Return [x, y] of the center of cell containing provided text 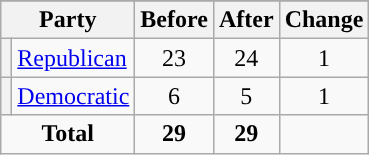
After [246, 20]
Total [68, 134]
5 [246, 96]
Democratic [74, 96]
Party [68, 20]
Republican [74, 58]
Change [324, 20]
Before [174, 20]
6 [174, 96]
24 [246, 58]
23 [174, 58]
